Capture the cell that displays the provided text and extract its (X, Y) central coordinate. 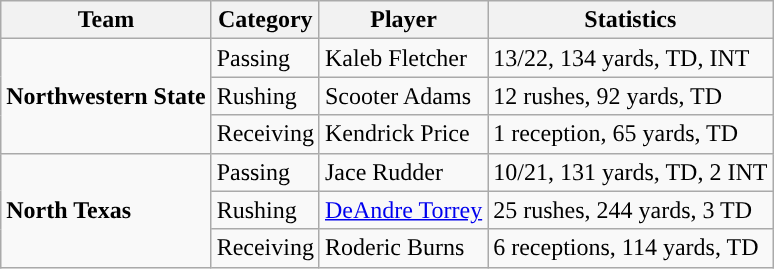
Jace Rudder (403, 172)
Northwestern State (106, 96)
12 rushes, 92 yards, TD (630, 96)
North Texas (106, 210)
1 reception, 65 yards, TD (630, 134)
25 rushes, 244 yards, 3 TD (630, 210)
Team (106, 20)
DeAndre Torrey (403, 210)
Kaleb Fletcher (403, 58)
6 receptions, 114 yards, TD (630, 248)
Statistics (630, 20)
13/22, 134 yards, TD, INT (630, 58)
Roderic Burns (403, 248)
Category (265, 20)
Scooter Adams (403, 96)
Kendrick Price (403, 134)
Player (403, 20)
10/21, 131 yards, TD, 2 INT (630, 172)
